Scan for the cell matching the given text and deliver its [X, Y] coordinate at center. 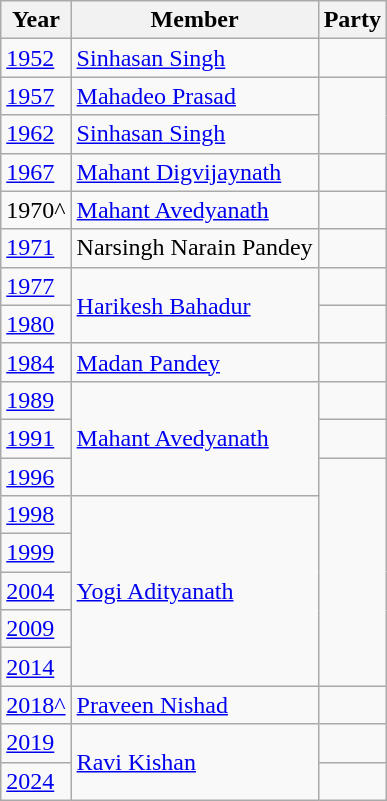
Member [194, 20]
2004 [36, 591]
1999 [36, 553]
Harikesh Bahadur [194, 305]
2018^ [36, 705]
1962 [36, 134]
2009 [36, 629]
Madan Pandey [194, 362]
1991 [36, 438]
Mahant Digvijaynath [194, 172]
1967 [36, 172]
Yogi Adityanath [194, 591]
1984 [36, 362]
Party [352, 20]
Praveen Nishad [194, 705]
1952 [36, 58]
1957 [36, 96]
1989 [36, 400]
Mahadeo Prasad [194, 96]
1980 [36, 324]
1996 [36, 477]
Year [36, 20]
1998 [36, 515]
2024 [36, 781]
1971 [36, 248]
2014 [36, 667]
1970^ [36, 210]
2019 [36, 743]
Narsingh Narain Pandey [194, 248]
1977 [36, 286]
Ravi Kishan [194, 762]
